Return the [X, Y] coordinate for the center point of the cell that contains the specified text.  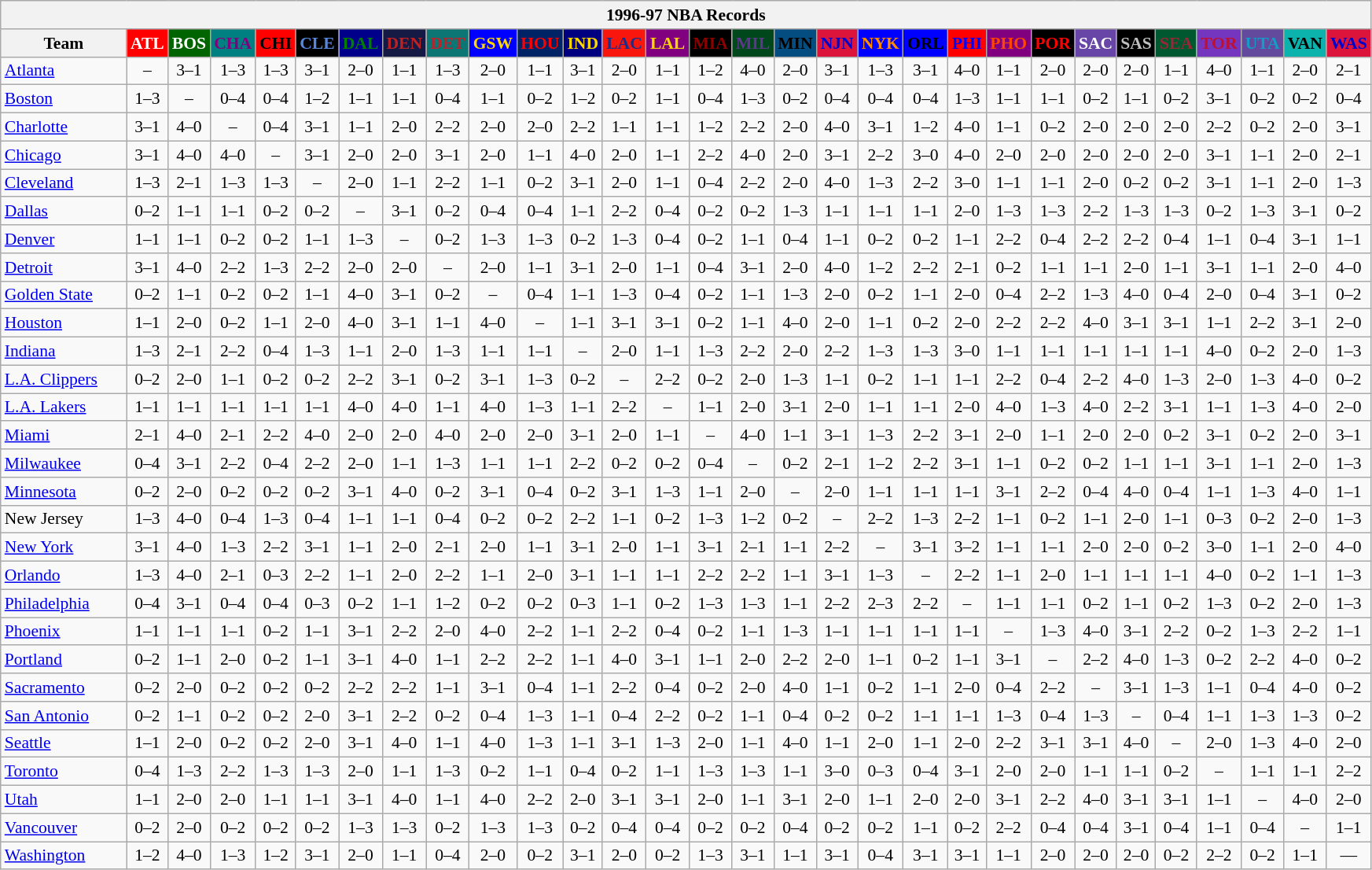
BOS [189, 43]
L.A. Lakers [64, 407]
Miami [64, 436]
1996-97 NBA Records [686, 15]
Vancouver [64, 828]
Minnesota [64, 492]
WAS [1349, 43]
GSW [494, 43]
Denver [64, 239]
ATL [148, 43]
DEN [404, 43]
CHI [275, 43]
3–2 [967, 547]
Houston [64, 323]
Milwaukee [64, 463]
NJN [837, 43]
PHI [967, 43]
Atlanta [64, 71]
UTA [1263, 43]
POR [1053, 43]
New Jersey [64, 519]
Seattle [64, 743]
Sacramento [64, 688]
SAC [1096, 43]
Team [64, 43]
LAL [668, 43]
— [1349, 856]
ORL [926, 43]
MIA [710, 43]
IND [583, 43]
DET [448, 43]
L.A. Clippers [64, 379]
San Antonio [64, 716]
CHA [233, 43]
VAN [1305, 43]
Chicago [64, 155]
Boston [64, 99]
Charlotte [64, 127]
NYK [881, 43]
Golden State [64, 295]
SAS [1136, 43]
Philadelphia [64, 603]
CLE [318, 43]
SEA [1176, 43]
Phoenix [64, 632]
MIL [753, 43]
Cleveland [64, 183]
New York [64, 547]
Indiana [64, 352]
PHO [1008, 43]
LAC [624, 43]
Washington [64, 856]
HOU [539, 43]
Orlando [64, 576]
TOR [1219, 43]
2–3 [881, 603]
MIN [795, 43]
Toronto [64, 772]
DAL [361, 43]
Dallas [64, 212]
Utah [64, 800]
Detroit [64, 267]
Portland [64, 660]
